Extract the (x, y) coordinate from the center of the cell holding the provided text.  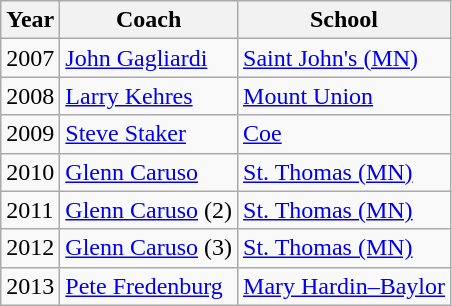
Glenn Caruso (3) (149, 248)
2009 (30, 134)
John Gagliardi (149, 58)
2013 (30, 286)
Year (30, 20)
2007 (30, 58)
Mary Hardin–Baylor (344, 286)
2008 (30, 96)
Steve Staker (149, 134)
Mount Union (344, 96)
2010 (30, 172)
2012 (30, 248)
Coach (149, 20)
Pete Fredenburg (149, 286)
Larry Kehres (149, 96)
Glenn Caruso (149, 172)
Coe (344, 134)
2011 (30, 210)
School (344, 20)
Saint John's (MN) (344, 58)
Glenn Caruso (2) (149, 210)
